Capture the cell that displays the provided text and extract its (x, y) central coordinate. 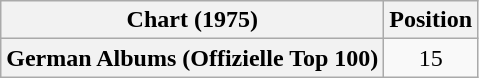
Position (431, 20)
15 (431, 58)
German Albums (Offizielle Top 100) (192, 58)
Chart (1975) (192, 20)
